From the cell containing the given text, extract its center point as (x, y) coordinate. 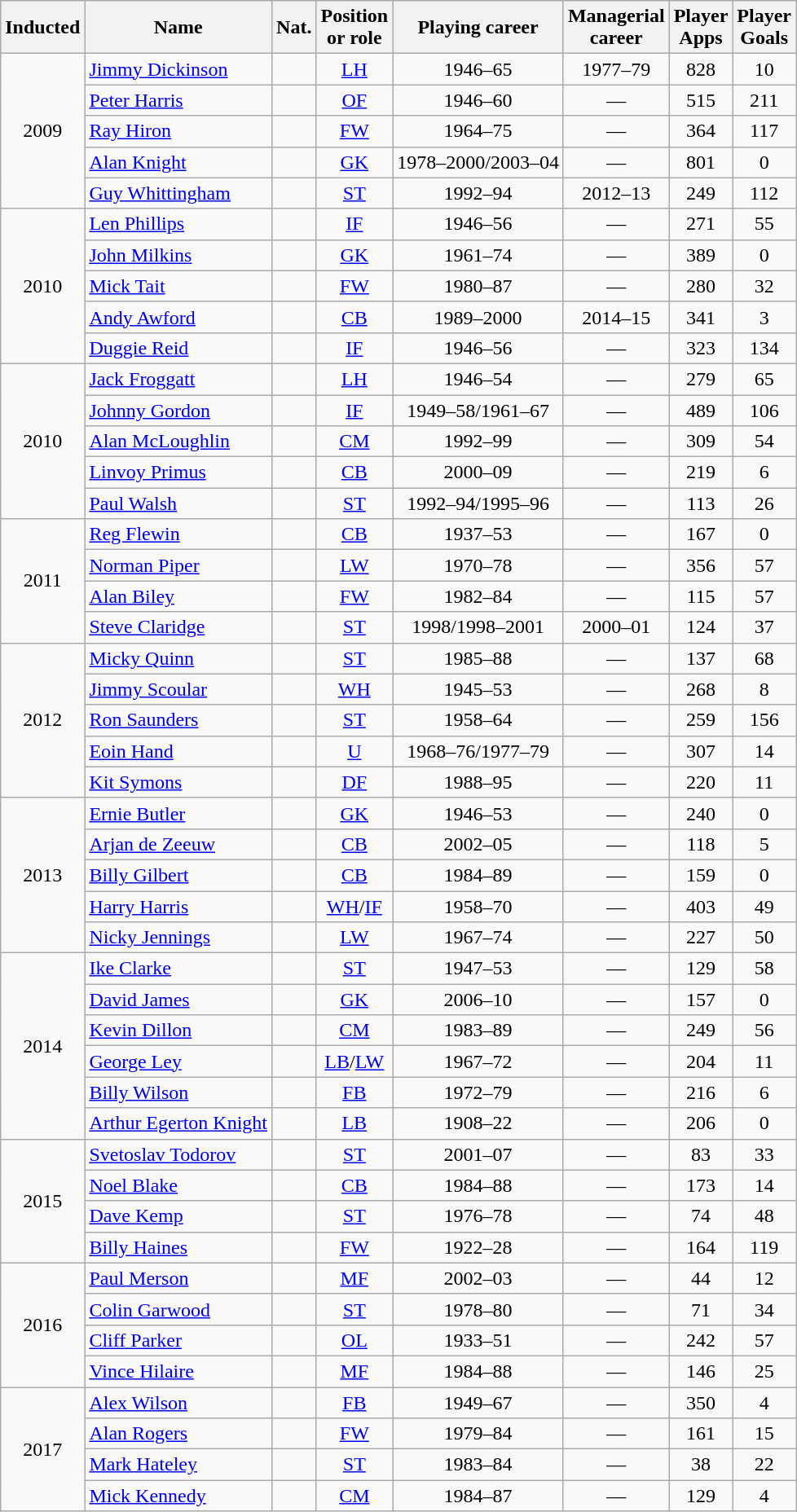
Inducted (42, 28)
1992–99 (478, 442)
34 (764, 1309)
Playing career (478, 28)
Jack Froggatt (178, 379)
216 (701, 1092)
2002–03 (478, 1278)
2000–01 (616, 627)
164 (701, 1247)
1972–79 (478, 1092)
U (354, 751)
Alan Knight (178, 162)
134 (764, 348)
Norman Piper (178, 565)
Alan Biley (178, 596)
1937–53 (478, 534)
389 (701, 255)
1998/1998–2001 (478, 627)
2001–07 (478, 1154)
2014 (42, 1046)
Name (178, 28)
DF (354, 782)
173 (701, 1185)
115 (701, 596)
Noel Blake (178, 1185)
219 (701, 472)
117 (764, 131)
Dave Kemp (178, 1216)
David James (178, 1000)
157 (701, 1000)
8 (764, 689)
1983–89 (478, 1031)
Eoin Hand (178, 751)
WH (354, 689)
156 (764, 720)
167 (701, 534)
Arjan de Zeeuw (178, 844)
Len Phillips (178, 224)
10 (764, 69)
Peter Harris (178, 100)
137 (701, 658)
Nicky Jennings (178, 938)
1985–88 (478, 658)
2011 (42, 581)
1967–74 (478, 938)
Alan Rogers (178, 1434)
1967–72 (478, 1061)
38 (701, 1465)
1982–84 (478, 596)
2002–05 (478, 844)
268 (701, 689)
2000–09 (478, 472)
Ike Clarke (178, 969)
271 (701, 224)
Guy Whittingham (178, 193)
2012–13 (616, 193)
204 (701, 1061)
489 (701, 410)
1988–95 (478, 782)
74 (701, 1216)
279 (701, 379)
146 (701, 1371)
1978–2000/2003–04 (478, 162)
Paul Merson (178, 1278)
2017 (42, 1448)
65 (764, 379)
801 (701, 162)
259 (701, 720)
Duggie Reid (178, 348)
OL (354, 1340)
Ron Saunders (178, 720)
220 (701, 782)
2015 (42, 1201)
Paul Walsh (178, 503)
1968–76/1977–79 (478, 751)
211 (764, 100)
1989–2000 (478, 317)
350 (701, 1402)
Nat. (294, 28)
Alan McLoughlin (178, 442)
1958–70 (478, 907)
159 (701, 875)
1977–79 (616, 69)
1984–87 (478, 1496)
2012 (42, 720)
49 (764, 907)
323 (701, 348)
1992–94 (478, 193)
161 (701, 1434)
Svetoslav Todorov (178, 1154)
1976–78 (478, 1216)
309 (701, 442)
Ernie Butler (178, 813)
68 (764, 658)
1958–64 (478, 720)
PlayerApps (701, 28)
Jimmy Dickinson (178, 69)
Cliff Parker (178, 1340)
58 (764, 969)
44 (701, 1278)
119 (764, 1247)
112 (764, 193)
PlayerGoals (764, 28)
1949–58/1961–67 (478, 410)
26 (764, 503)
Billy Gilbert (178, 875)
1980–87 (478, 286)
2013 (42, 875)
118 (701, 844)
356 (701, 565)
206 (701, 1123)
2009 (42, 131)
55 (764, 224)
Positionor role (354, 28)
22 (764, 1465)
Linvoy Primus (178, 472)
33 (764, 1154)
12 (764, 1278)
48 (764, 1216)
25 (764, 1371)
307 (701, 751)
George Ley (178, 1061)
280 (701, 286)
54 (764, 442)
1946–54 (478, 379)
32 (764, 286)
Jimmy Scoular (178, 689)
5 (764, 844)
Kevin Dillon (178, 1031)
364 (701, 131)
1946–60 (478, 100)
113 (701, 503)
1961–74 (478, 255)
Mick Tait (178, 286)
1933–51 (478, 1340)
Billy Wilson (178, 1092)
1908–22 (478, 1123)
242 (701, 1340)
106 (764, 410)
403 (701, 907)
2006–10 (478, 1000)
Reg Flewin (178, 534)
John Milkins (178, 255)
1946–53 (478, 813)
56 (764, 1031)
Arthur Egerton Knight (178, 1123)
1922–28 (478, 1247)
Andy Awford (178, 317)
515 (701, 100)
37 (764, 627)
1947–53 (478, 969)
50 (764, 938)
83 (701, 1154)
15 (764, 1434)
Micky Quinn (178, 658)
Colin Garwood (178, 1309)
Vince Hilaire (178, 1371)
1970–78 (478, 565)
341 (701, 317)
Harry Harris (178, 907)
71 (701, 1309)
Ray Hiron (178, 131)
828 (701, 69)
240 (701, 813)
1949–67 (478, 1402)
LB (354, 1123)
Kit Symons (178, 782)
Billy Haines (178, 1247)
1992–94/1995–96 (478, 503)
3 (764, 317)
1964–75 (478, 131)
OF (354, 100)
Mark Hateley (178, 1465)
2014–15 (616, 317)
1945–53 (478, 689)
1983–84 (478, 1465)
WH/IF (354, 907)
2016 (42, 1325)
Mick Kennedy (178, 1496)
1946–65 (478, 69)
Managerialcareer (616, 28)
LB/LW (354, 1061)
Alex Wilson (178, 1402)
1984–89 (478, 875)
227 (701, 938)
Steve Claridge (178, 627)
124 (701, 627)
Johnny Gordon (178, 410)
1979–84 (478, 1434)
1978–80 (478, 1309)
